Scan for the cell matching the given text and deliver its [x, y] coordinate at center. 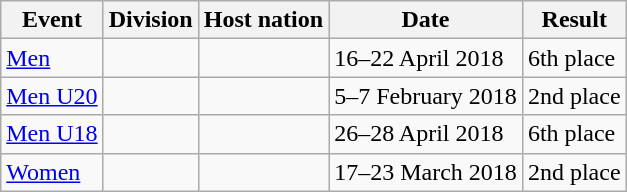
Men [52, 58]
Women [52, 172]
Result [574, 20]
Division [150, 20]
Date [426, 20]
26–28 April 2018 [426, 134]
5–7 February 2018 [426, 96]
17–23 March 2018 [426, 172]
Event [52, 20]
Men U20 [52, 96]
Men U18 [52, 134]
16–22 April 2018 [426, 58]
Host nation [263, 20]
